Determine the [X, Y] coordinate at the center of the cell enclosing the given text.  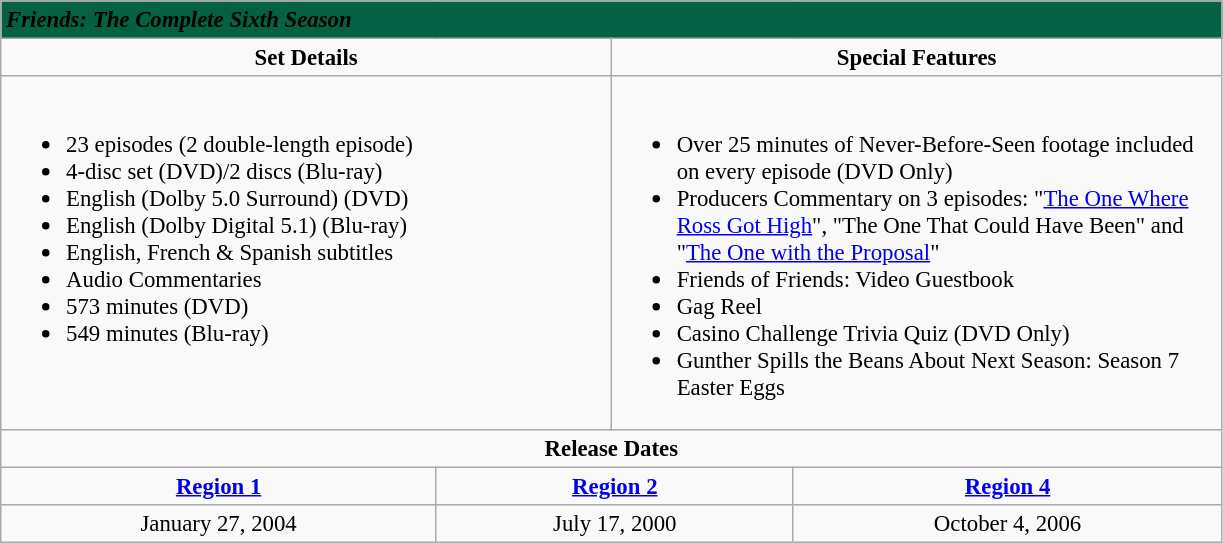
Region 2 [614, 486]
October 4, 2006 [1008, 523]
January 27, 2004 [219, 523]
July 17, 2000 [614, 523]
Region 4 [1008, 486]
Region 1 [219, 486]
Release Dates [612, 448]
Special Features [916, 58]
Set Details [306, 58]
Friends: The Complete Sixth Season [612, 20]
